From the cell containing the given text, extract its center point as [X, Y] coordinate. 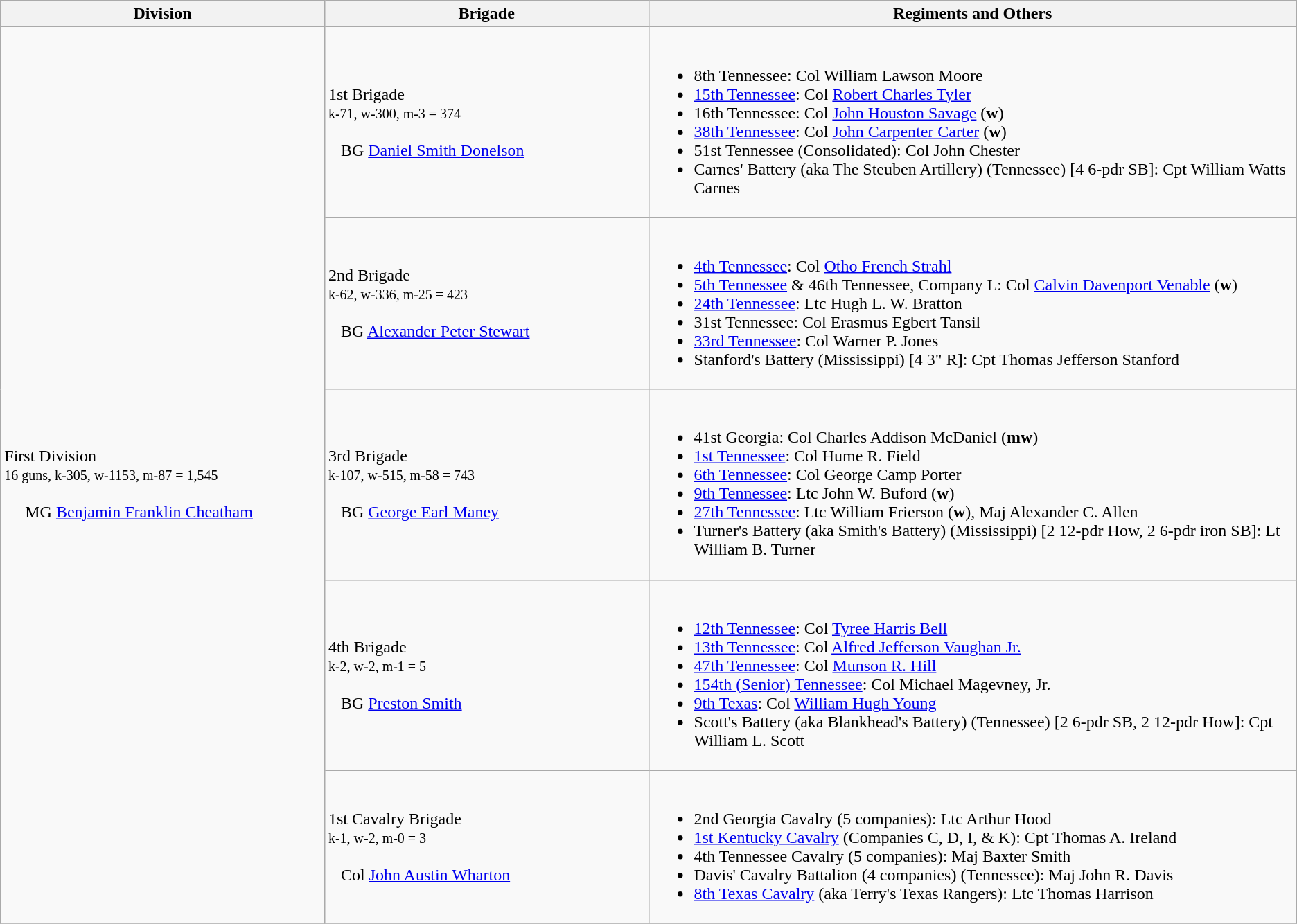
First Division16 guns, k-305, w-1153, m-87 = 1,545 MG Benjamin Franklin Cheatham [163, 475]
Regiments and Others [973, 14]
1st Brigadek-71, w-300, m-3 = 374 BG Daniel Smith Donelson [486, 122]
Brigade [486, 14]
2nd Brigadek-62, w-336, m-25 = 423 BG Alexander Peter Stewart [486, 303]
Division [163, 14]
4th Brigadek-2, w-2, m-1 = 5 BG Preston Smith [486, 675]
1st Cavalry Brigadek-1, w-2, m-0 = 3 Col John Austin Wharton [486, 846]
3rd Brigadek-107, w-515, m-58 = 743 BG George Earl Maney [486, 485]
